For the text-containing cell, return its midpoint in (x, y) coordinate format. 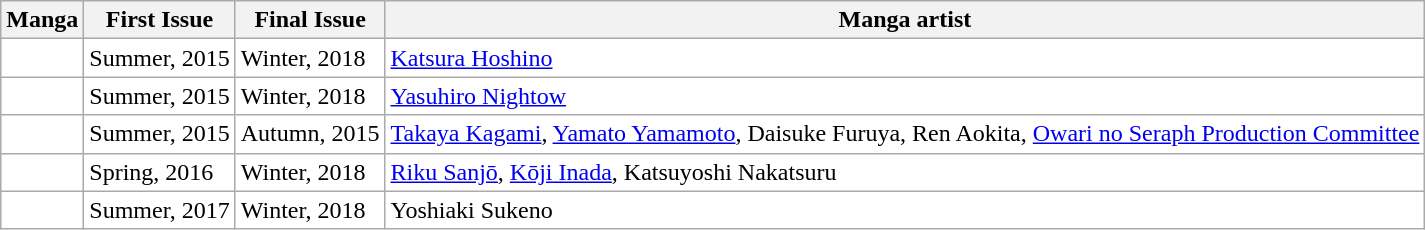
Katsura Hoshino (905, 58)
Takaya Kagami, Yamato Yamamoto, Daisuke Furuya, Ren Aokita, Owari no Seraph Production Committee (905, 134)
Autumn, 2015 (310, 134)
Summer, 2017 (160, 210)
Riku Sanjō, Kōji Inada, Katsuyoshi Nakatsuru (905, 172)
Manga (42, 20)
Yasuhiro Nightow (905, 96)
First Issue (160, 20)
Spring, 2016 (160, 172)
Yoshiaki Sukeno (905, 210)
Final Issue (310, 20)
Manga artist (905, 20)
